Return (X, Y) of the center of cell containing provided text 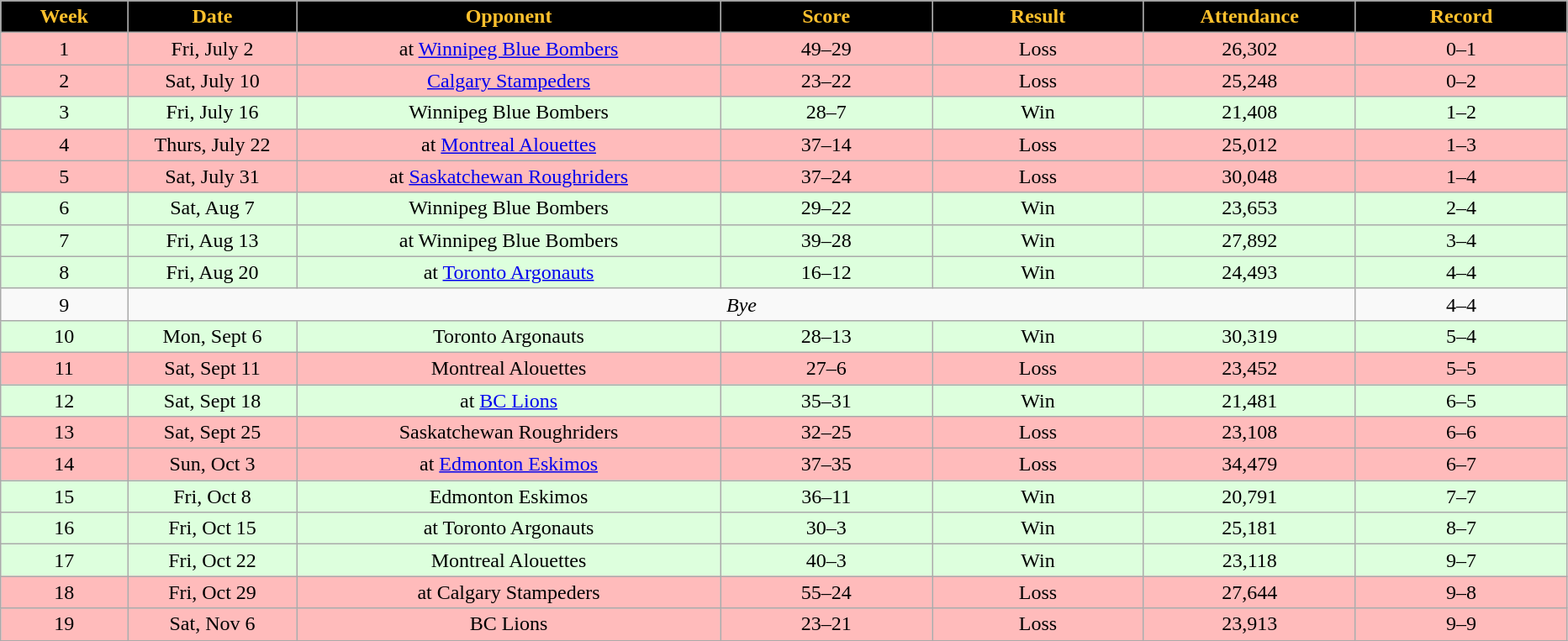
at Saskatchewan Roughriders (509, 176)
40–3 (826, 560)
5–4 (1461, 336)
Toronto Argonauts (509, 336)
Sun, Oct 3 (212, 465)
Sat, July 31 (212, 176)
1 (64, 49)
at Calgary Stampeders (509, 592)
Record (1461, 17)
28–13 (826, 336)
25,181 (1249, 528)
Week (64, 17)
23,108 (1249, 433)
Thurs, July 22 (212, 144)
Sat, Sept 25 (212, 433)
Fri, Oct 8 (212, 497)
3–4 (1461, 240)
35–31 (826, 401)
18 (64, 592)
Fri, Aug 13 (212, 240)
6–5 (1461, 401)
Fri, Oct 29 (212, 592)
23,452 (1249, 368)
23,118 (1249, 560)
1–4 (1461, 176)
29–22 (826, 208)
7 (64, 240)
5 (64, 176)
6 (64, 208)
Fri, July 16 (212, 113)
32–25 (826, 433)
19 (64, 624)
at BC Lions (509, 401)
25,248 (1249, 81)
Fri, Oct 22 (212, 560)
28–7 (826, 113)
55–24 (826, 592)
6–7 (1461, 465)
Attendance (1249, 17)
20,791 (1249, 497)
6–6 (1461, 433)
5–5 (1461, 368)
at Montreal Alouettes (509, 144)
3 (64, 113)
Date (212, 17)
17 (64, 560)
36–11 (826, 497)
15 (64, 497)
9–8 (1461, 592)
21,481 (1249, 401)
16 (64, 528)
Opponent (509, 17)
13 (64, 433)
34,479 (1249, 465)
Sat, Aug 7 (212, 208)
Calgary Stampeders (509, 81)
16–12 (826, 272)
BC Lions (509, 624)
9–9 (1461, 624)
37–24 (826, 176)
27–6 (826, 368)
Sat, Sept 18 (212, 401)
21,408 (1249, 113)
2 (64, 81)
Fri, Aug 20 (212, 272)
14 (64, 465)
Sat, Nov 6 (212, 624)
23–22 (826, 81)
9 (64, 304)
26,302 (1249, 49)
Sat, Sept 11 (212, 368)
23,653 (1249, 208)
30,319 (1249, 336)
30,048 (1249, 176)
23,913 (1249, 624)
7–7 (1461, 497)
49–29 (826, 49)
1–2 (1461, 113)
12 (64, 401)
37–35 (826, 465)
27,644 (1249, 592)
10 (64, 336)
30–3 (826, 528)
27,892 (1249, 240)
Edmonton Eskimos (509, 497)
Sat, July 10 (212, 81)
Score (826, 17)
9–7 (1461, 560)
Bye (742, 304)
23–21 (826, 624)
Saskatchewan Roughriders (509, 433)
at Edmonton Eskimos (509, 465)
8–7 (1461, 528)
39–28 (826, 240)
Fri, July 2 (212, 49)
Result (1038, 17)
8 (64, 272)
Fri, Oct 15 (212, 528)
4 (64, 144)
0–1 (1461, 49)
24,493 (1249, 272)
Mon, Sept 6 (212, 336)
1–3 (1461, 144)
2–4 (1461, 208)
25,012 (1249, 144)
0–2 (1461, 81)
11 (64, 368)
37–14 (826, 144)
